Provide the [x, y] coordinate of the cell's center where the given text is located.  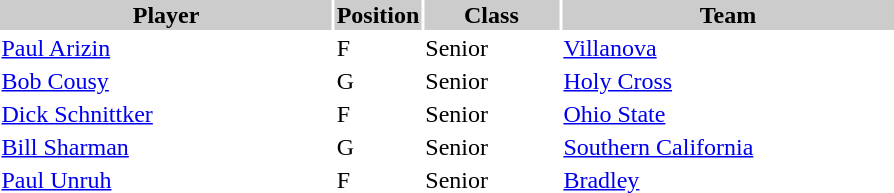
Holy Cross [728, 81]
Villanova [728, 48]
Class [492, 15]
Dick Schnittker [166, 114]
Southern California [728, 147]
Team [728, 15]
Position [378, 15]
Bob Cousy [166, 81]
Ohio State [728, 114]
Player [166, 15]
Bill Sharman [166, 147]
Paul Arizin [166, 48]
